Return [x, y] of the center of cell containing provided text 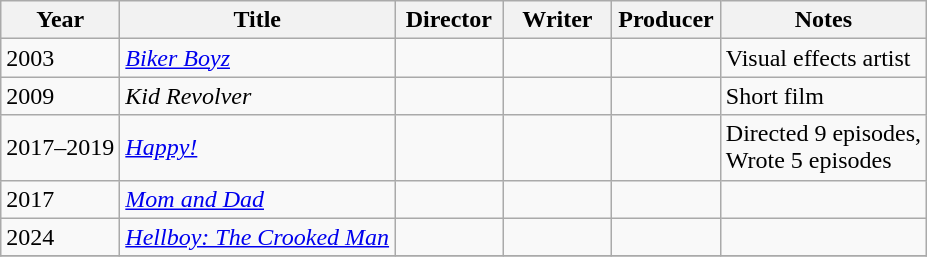
Producer [666, 20]
Happy! [258, 148]
Hellboy: The Crooked Man [258, 237]
2009 [60, 96]
Year [60, 20]
2024 [60, 237]
Notes [823, 20]
Short film [823, 96]
Directed 9 episodes,Wrote 5 episodes [823, 148]
Writer [558, 20]
Mom and Dad [258, 199]
2017 [60, 199]
2017–2019 [60, 148]
Kid Revolver [258, 96]
Visual effects artist [823, 58]
Director [450, 20]
Biker Boyz [258, 58]
Title [258, 20]
2003 [60, 58]
